Locate the cell with the specified text and output its (x, y) center coordinate. 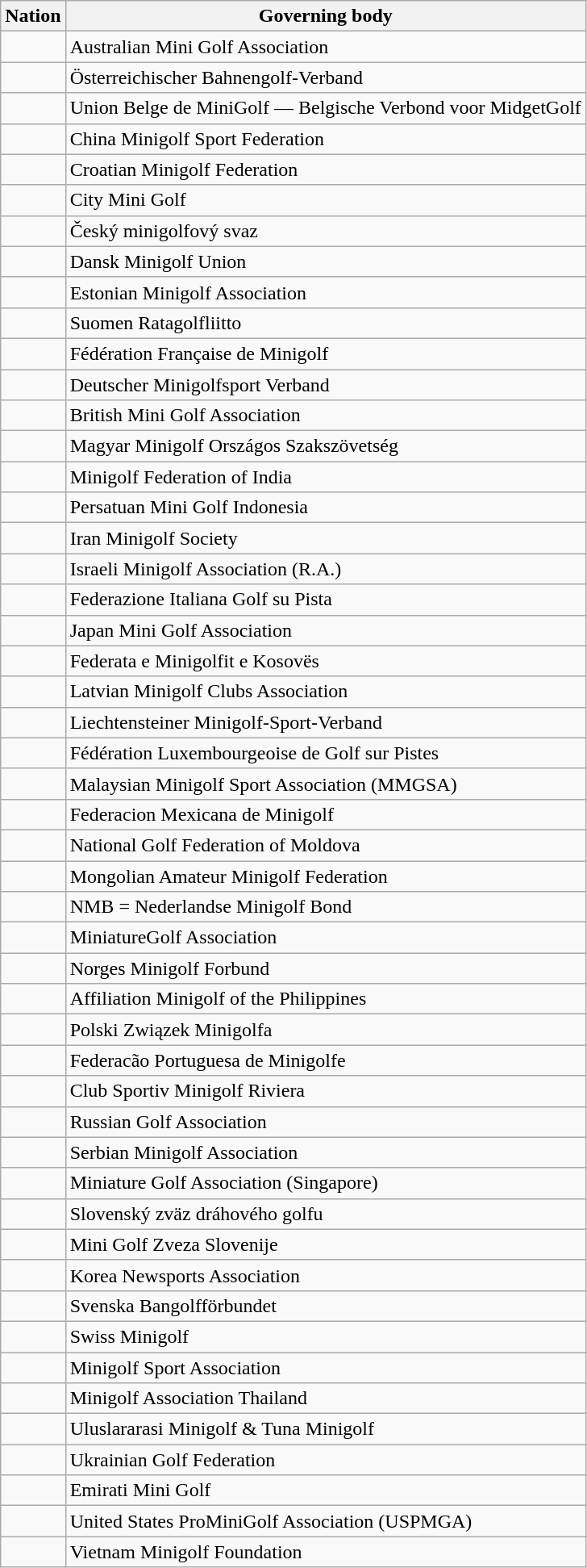
Russian Golf Association (326, 1122)
Český minigolfový svaz (326, 231)
Liechtensteiner Minigolf-Sport-Verband (326, 722)
Federazione Italiana Golf su Pista (326, 600)
Union Belge de MiniGolf — Belgische Verbond voor MidgetGolf (326, 108)
Fédération Luxembourgeoise de Golf sur Pistes (326, 753)
Croatian Minigolf Federation (326, 169)
United States ProMiniGolf Association (USPMGA) (326, 1521)
Dansk Minigolf Union (326, 261)
Svenska Bangolfförbundet (326, 1306)
Affiliation Minigolf of the Philippines (326, 999)
China Minigolf Sport Federation (326, 139)
Latvian Minigolf Clubs Association (326, 692)
Minigolf Sport Association (326, 1368)
Magyar Minigolf Országos Szakszövetség (326, 446)
Deutscher Minigolfsport Verband (326, 385)
Ukrainian Golf Federation (326, 1460)
Polski Związek Minigolfa (326, 1030)
NMB = Nederlandse Minigolf Bond (326, 907)
Miniature Golf Association (Singapore) (326, 1183)
City Mini Golf (326, 200)
Israeli Minigolf Association (R.A.) (326, 569)
Mini Golf Zveza Slovenije (326, 1244)
British Mini Golf Association (326, 416)
Iran Minigolf Society (326, 538)
Club Sportiv Minigolf Riviera (326, 1091)
Minigolf Federation of India (326, 477)
Australian Mini Golf Association (326, 47)
Österreichischer Bahnengolf-Verband (326, 77)
Federata e Minigolfit e Kosovës (326, 661)
Mongolian Amateur Minigolf Federation (326, 876)
Uluslararasi Minigolf & Tuna Minigolf (326, 1429)
Emirati Mini Golf (326, 1491)
Persatuan Mini Golf Indonesia (326, 508)
Swiss Minigolf (326, 1336)
Fédération Française de Minigolf (326, 353)
Estonian Minigolf Association (326, 292)
Federacion Mexicana de Minigolf (326, 814)
Malaysian Minigolf Sport Association (MMGSA) (326, 784)
Federacão Portuguesa de Minigolfe (326, 1060)
Japan Mini Golf Association (326, 630)
Nation (33, 16)
Norges Minigolf Forbund (326, 968)
Slovenský zväz dráhového golfu (326, 1214)
Serbian Minigolf Association (326, 1152)
National Golf Federation of Moldova (326, 845)
MiniatureGolf Association (326, 938)
Korea Newsports Association (326, 1275)
Minigolf Association Thailand (326, 1399)
Governing body (326, 16)
Suomen Ratagolfliitto (326, 323)
Vietnam Minigolf Foundation (326, 1552)
